Return the (x, y) coordinate for the center point of the cell that contains the specified text.  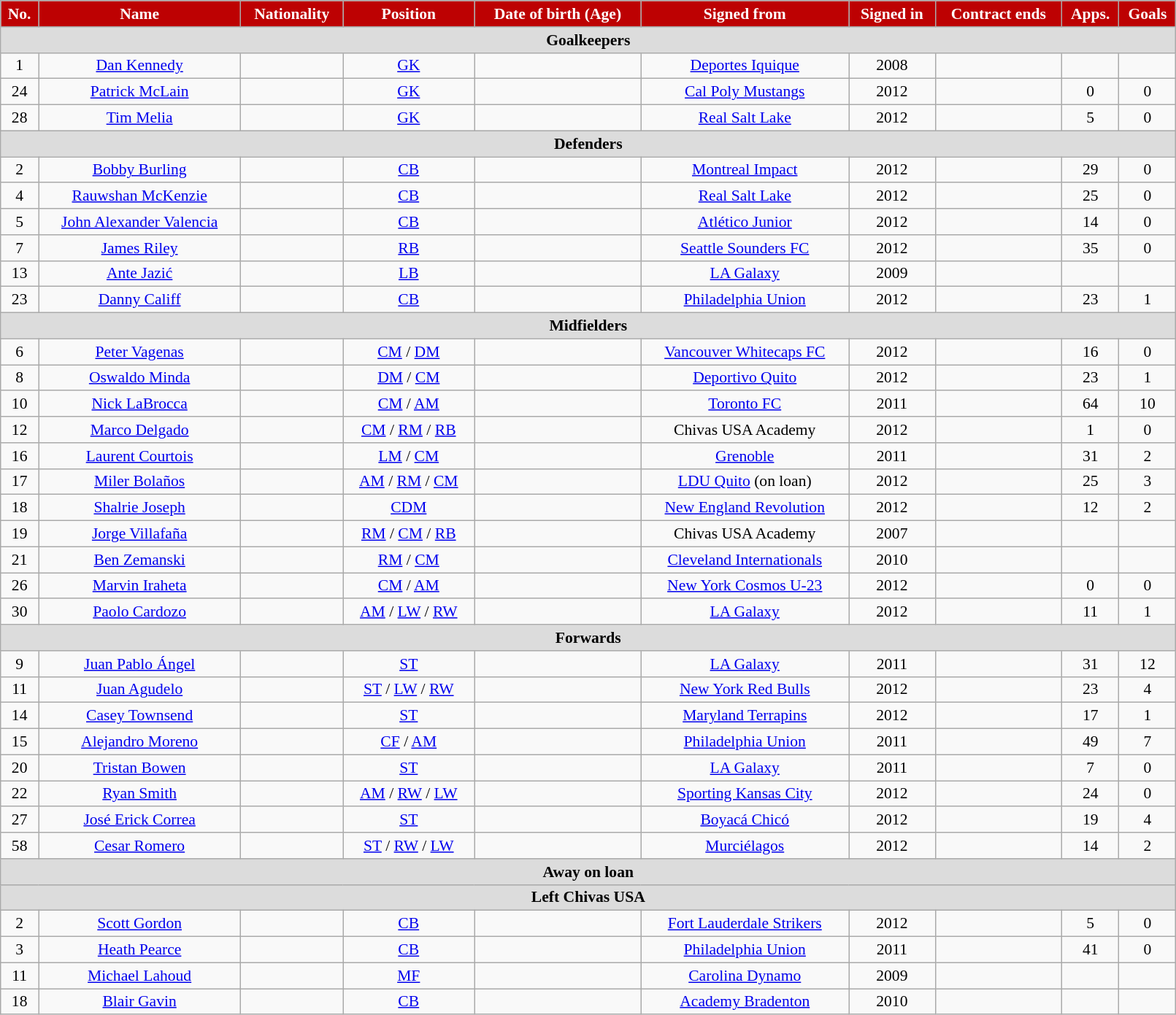
José Erick Correa (140, 820)
29 (1091, 170)
41 (1091, 950)
20 (20, 768)
21 (20, 560)
Atlético Junior (745, 222)
Fort Lauderdale Strikers (745, 924)
30 (20, 612)
Oswaldo Minda (140, 378)
Patrick McLain (140, 92)
CM / RM / RB (409, 430)
Nick LaBrocca (140, 404)
Deportes Iquique (745, 66)
New York Cosmos U-23 (745, 586)
Cleveland Internationals (745, 560)
Vancouver Whitecaps FC (745, 352)
Cesar Romero (140, 846)
Maryland Terrapins (745, 716)
Apps. (1091, 14)
MF (409, 976)
CDM (409, 508)
Seattle Sounders FC (745, 248)
27 (20, 820)
13 (20, 274)
Goalkeepers (588, 40)
Michael Lahoud (140, 976)
58 (20, 846)
2007 (892, 534)
LB (409, 274)
15 (20, 742)
28 (20, 118)
Bobby Burling (140, 170)
Scott Gordon (140, 924)
8 (20, 378)
Tristan Bowen (140, 768)
49 (1091, 742)
Paolo Cardozo (140, 612)
Position (409, 14)
Montreal Impact (745, 170)
Name (140, 14)
Rauwshan McKenzie (140, 196)
CM / DM (409, 352)
Marvin Iraheta (140, 586)
22 (20, 794)
AM / RW / LW (409, 794)
Goals (1148, 14)
Danny Califf (140, 300)
Contract ends (999, 14)
Juan Agudelo (140, 690)
Forwards (588, 638)
LM / CM (409, 456)
26 (20, 586)
ST / LW / RW (409, 690)
6 (20, 352)
Grenoble (745, 456)
Academy Bradenton (745, 1002)
Heath Pearce (140, 950)
Midfielders (588, 326)
35 (1091, 248)
Toronto FC (745, 404)
Cal Poly Mustangs (745, 92)
Left Chivas USA (588, 898)
Ben Zemanski (140, 560)
No. (20, 14)
RM / CM (409, 560)
Sporting Kansas City (745, 794)
Defenders (588, 144)
James Riley (140, 248)
Marco Delgado (140, 430)
Murciélagos (745, 846)
DM / CM (409, 378)
Tim Melia (140, 118)
Ante Jazić (140, 274)
ST / RW / LW (409, 846)
John Alexander Valencia (140, 222)
Ryan Smith (140, 794)
Peter Vagenas (140, 352)
LDU Quito (on loan) (745, 482)
AM / LW / RW (409, 612)
New England Revolution (745, 508)
Away on loan (588, 872)
New York Red Bulls (745, 690)
Miler Bolaños (140, 482)
Signed in (892, 14)
AM / RM / CM (409, 482)
Casey Townsend (140, 716)
Boyacá Chicó (745, 820)
Alejandro Moreno (140, 742)
9 (20, 664)
2008 (892, 66)
Jorge Villafaña (140, 534)
Laurent Courtois (140, 456)
Juan Pablo Ángel (140, 664)
Deportivo Quito (745, 378)
Shalrie Joseph (140, 508)
Signed from (745, 14)
Nationality (292, 14)
Date of birth (Age) (558, 14)
Dan Kennedy (140, 66)
Blair Gavin (140, 1002)
RM / CM / RB (409, 534)
CF / AM (409, 742)
RB (409, 248)
Carolina Dynamo (745, 976)
64 (1091, 404)
